Provide the (x, y) coordinate of the cell's center where the given text is located.  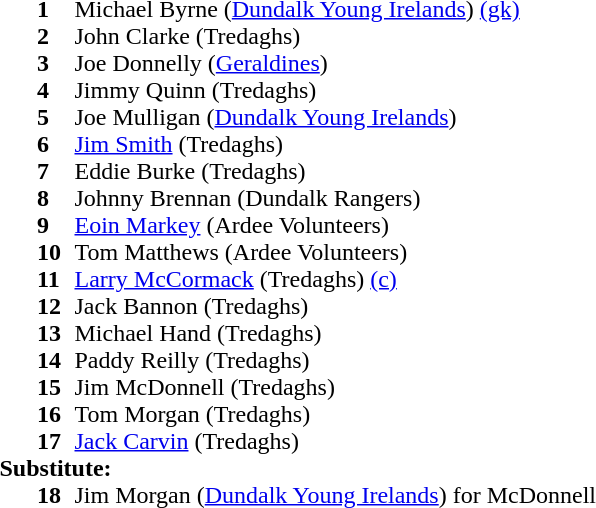
11 (56, 280)
4 (56, 90)
3 (56, 64)
Michael Hand (Tredaghs) (335, 334)
8 (56, 198)
Jimmy Quinn (Tredaghs) (335, 90)
Joe Donnelly (Geraldines) (335, 64)
Tom Morgan (Tredaghs) (335, 414)
7 (56, 172)
9 (56, 226)
Tom Matthews (Ardee Volunteers) (335, 252)
6 (56, 144)
14 (56, 360)
15 (56, 388)
10 (56, 252)
John Clarke (Tredaghs) (335, 36)
Paddy Reilly (Tredaghs) (335, 360)
Joe Mulligan (Dundalk Young Irelands) (335, 118)
Eddie Burke (Tredaghs) (335, 172)
Jim McDonnell (Tredaghs) (335, 388)
Johnny Brennan (Dundalk Rangers) (335, 198)
5 (56, 118)
Jack Carvin (Tredaghs) (335, 442)
17 (56, 442)
12 (56, 306)
Larry McCormack (Tredaghs) (c) (335, 280)
13 (56, 334)
Eoin Markey (Ardee Volunteers) (335, 226)
Jack Bannon (Tredaghs) (335, 306)
16 (56, 414)
2 (56, 36)
Jim Smith (Tredaghs) (335, 144)
